Extract the (x, y) coordinate from the center of the cell holding the provided text.  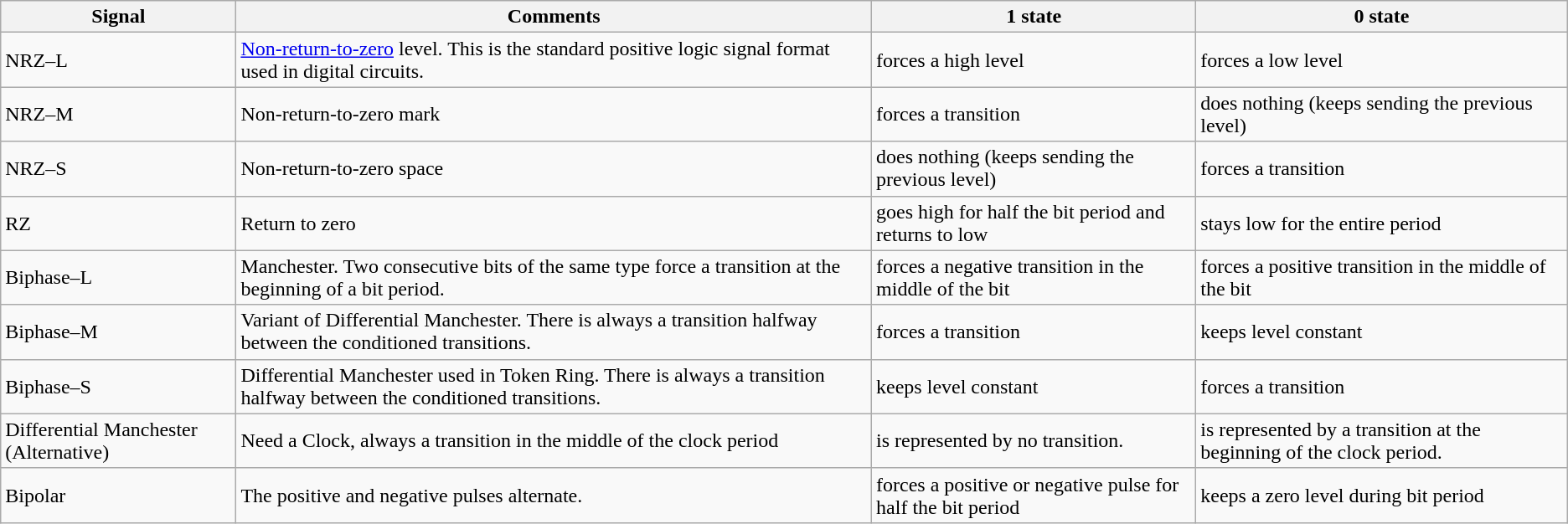
Manchester. Two consecutive bits of the same type force a transition at the beginning of a bit period. (554, 278)
Variant of Differential Manchester. There is always a transition halfway between the conditioned transitions. (554, 331)
Comments (554, 17)
is represented by no transition. (1034, 440)
The positive and negative pulses alternate. (554, 496)
keeps a zero level during bit period (1382, 496)
RZ (119, 223)
Biphase–L (119, 278)
0 state (1382, 17)
Non-return-to-zero level. This is the standard positive logic signal format used in digital circuits. (554, 60)
1 state (1034, 17)
NRZ–L (119, 60)
stays low for the entire period (1382, 223)
Differential Manchester (Alternative) (119, 440)
Non-return-to-zero mark (554, 114)
forces a low level (1382, 60)
Signal (119, 17)
Differential Manchester used in Token Ring. There is always a transition halfway between the conditioned transitions. (554, 387)
Need a Clock, always a transition in the middle of the clock period (554, 440)
goes high for half the bit period and returns to low (1034, 223)
Biphase–S (119, 387)
forces a high level (1034, 60)
NRZ–M (119, 114)
forces a negative transition in the middle of the bit (1034, 278)
is represented by a transition at the beginning of the clock period. (1382, 440)
Return to zero (554, 223)
forces a positive or negative pulse for half the bit period (1034, 496)
Biphase–M (119, 331)
Bipolar (119, 496)
Non-return-to-zero space (554, 169)
forces a positive transition in the middle of the bit (1382, 278)
NRZ–S (119, 169)
